Capture the cell that displays the provided text and extract its (X, Y) central coordinate. 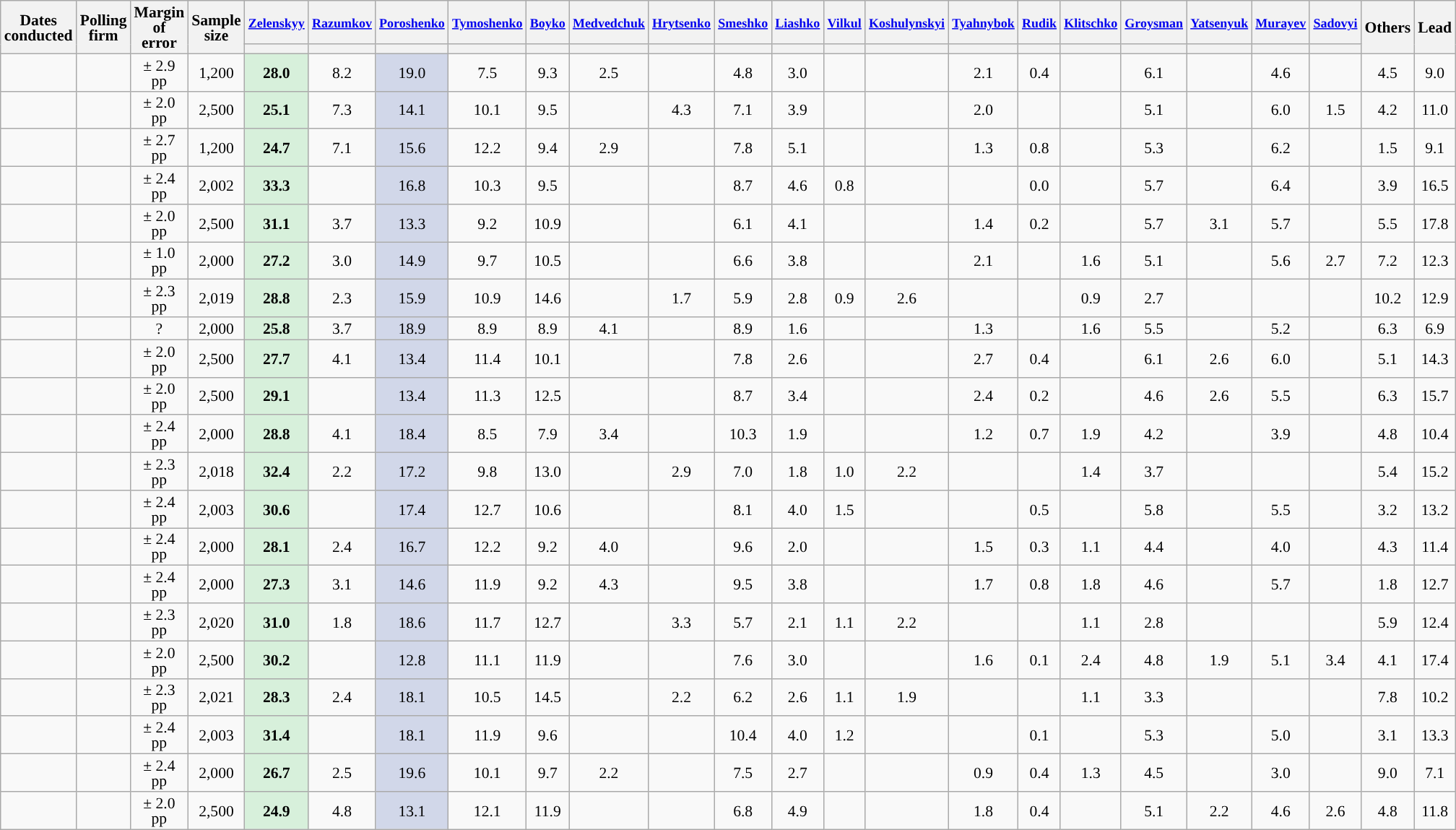
2,021 (216, 697)
2,018 (216, 472)
15.6 (412, 148)
8.2 (342, 72)
Marginof error (160, 27)
2,019 (216, 298)
Liashko (797, 22)
28.1 (277, 547)
Lead (1434, 27)
26.7 (277, 773)
30.2 (277, 660)
5.2 (1280, 328)
14.3 (1434, 358)
14.5 (547, 697)
6.6 (742, 261)
27.7 (277, 358)
Vilkul (844, 22)
0.3 (1039, 547)
Groysman (1154, 22)
28.0 (277, 72)
2,020 (216, 622)
16.7 (412, 547)
11.7 (487, 622)
11.0 (1434, 110)
4.9 (797, 810)
Boyko (547, 22)
19.6 (412, 773)
Hrytsenko (682, 22)
16.8 (412, 186)
31.4 (277, 735)
32.4 (277, 472)
24.7 (277, 148)
30.6 (277, 509)
18.6 (412, 622)
12.4 (1434, 622)
28.3 (277, 697)
18.4 (412, 434)
Koshulynskyi (907, 22)
5.0 (1280, 735)
5.8 (1154, 509)
8.1 (742, 509)
33.3 (277, 186)
12.1 (487, 810)
Polling firm (104, 27)
31.1 (277, 223)
Poroshenko (412, 22)
9.1 (1434, 148)
9.3 (547, 72)
15.7 (1434, 396)
5.6 (1280, 261)
7.2 (1388, 261)
Rudik (1039, 22)
19.0 (412, 72)
12.5 (547, 396)
2,002 (216, 186)
Tymoshenko (487, 22)
1.0 (844, 472)
0.7 (1039, 434)
Klitschko (1091, 22)
18.9 (412, 328)
29.1 (277, 396)
16.5 (1434, 186)
Medvedchuk (609, 22)
13.2 (1434, 509)
Others (1388, 27)
27.2 (277, 261)
7.9 (547, 434)
0.5 (1039, 509)
11.1 (487, 660)
15.2 (1434, 472)
11.3 (487, 396)
7.3 (342, 110)
25.8 (277, 328)
17.8 (1434, 223)
5.4 (1388, 472)
12.8 (412, 660)
Samplesize (216, 27)
7.0 (742, 472)
± 1.0 pp (160, 261)
15.9 (412, 298)
Tyahnybok (984, 22)
± 2.9 pp (160, 72)
13.1 (412, 810)
13.0 (547, 472)
7.6 (742, 660)
24.9 (277, 810)
? (160, 328)
17.2 (412, 472)
Zelenskyy (277, 22)
6.4 (1280, 186)
11.8 (1434, 810)
9.4 (547, 148)
± 2.7 pp (160, 148)
9.8 (487, 472)
6.8 (742, 810)
8.5 (487, 434)
6.9 (1434, 328)
Yatsenyuk (1219, 22)
2.3 (342, 298)
25.1 (277, 110)
Murayev (1280, 22)
12.3 (1434, 261)
Razumkov (342, 22)
4.4 (1154, 547)
Smeshko (742, 22)
12.9 (1434, 298)
31.0 (277, 622)
14.9 (412, 261)
0.0 (1039, 186)
Datesconducted (39, 27)
3.2 (1388, 509)
14.1 (412, 110)
Sadovyi (1335, 22)
27.3 (277, 584)
10.6 (547, 509)
